Scan for the cell matching the given text and deliver its (X, Y) coordinate at center. 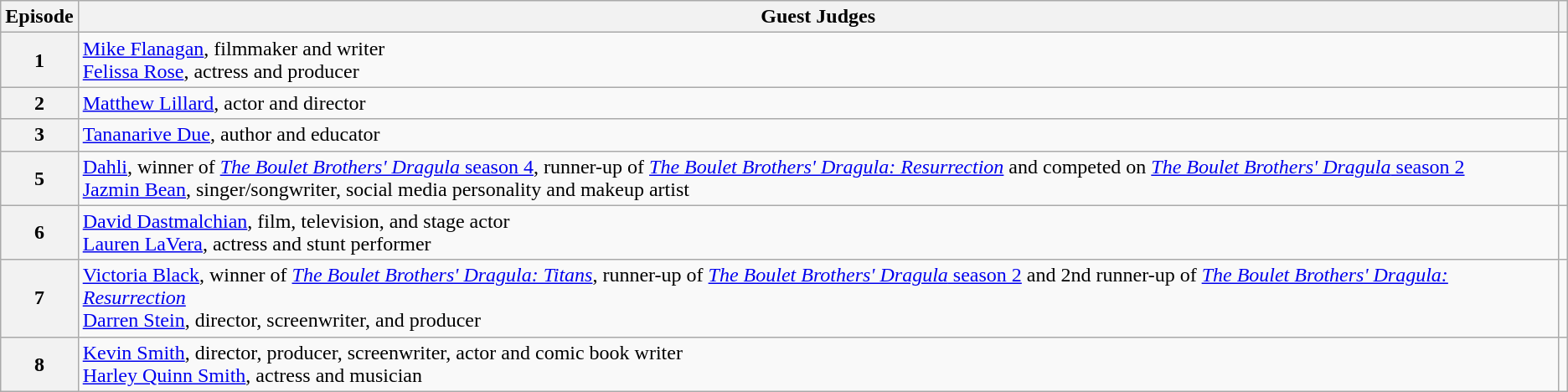
David Dastmalchian, film, television, and stage actorLauren LaVera, actress and stunt performer (818, 233)
Matthew Lillard, actor and director (818, 103)
3 (39, 135)
Episode (39, 17)
7 (39, 298)
Tananarive Due, author and educator (818, 135)
Kevin Smith, director, producer, screenwriter, actor and comic book writerHarley Quinn Smith, actress and musician (818, 364)
Mike Flanagan, filmmaker and writerFelissa Rose, actress and producer (818, 60)
8 (39, 364)
6 (39, 233)
1 (39, 60)
5 (39, 178)
Guest Judges (818, 17)
2 (39, 103)
